Capture the cell that displays the provided text and extract its [x, y] central coordinate. 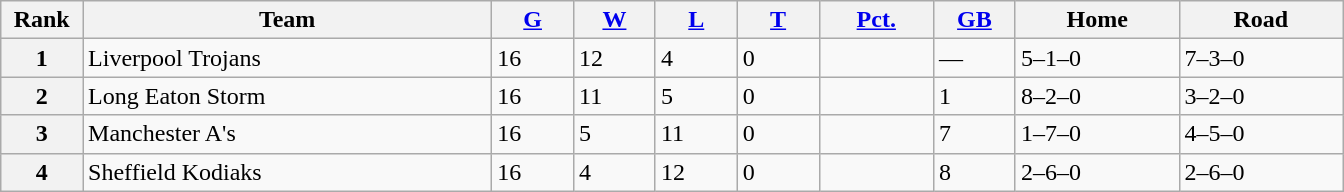
G [533, 20]
Road [1261, 20]
— [975, 58]
Pct. [876, 20]
3–2–0 [1261, 96]
Manchester A's [288, 134]
Long Eaton Storm [288, 96]
GB [975, 20]
2 [42, 96]
5–1–0 [1097, 58]
Rank [42, 20]
8 [975, 172]
Home [1097, 20]
1–7–0 [1097, 134]
T [778, 20]
Team [288, 20]
8–2–0 [1097, 96]
L [696, 20]
7 [975, 134]
3 [42, 134]
4–5–0 [1261, 134]
W [615, 20]
Liverpool Trojans [288, 58]
Sheffield Kodiaks [288, 172]
7–3–0 [1261, 58]
